Find where the given text appears and provide that cell's center as (X, Y) coordinate. 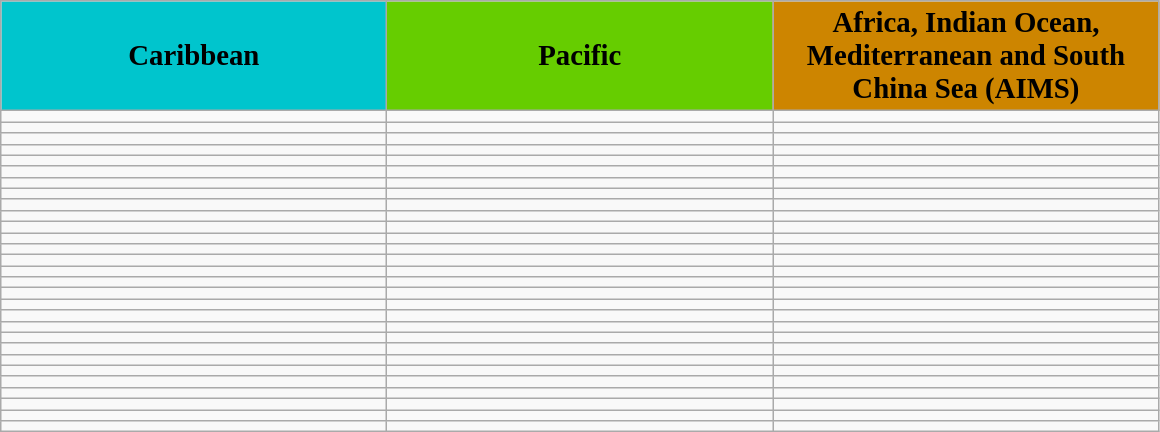
Pacific (580, 56)
Caribbean (194, 56)
Africa, Indian Ocean, Mediterranean and South China Sea (AIMS) (966, 56)
